Locate the cell with the specified text and output its (x, y) center coordinate. 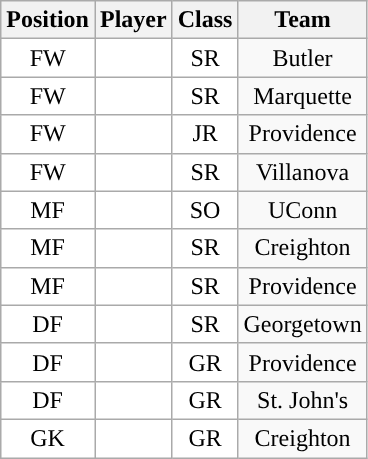
SO (205, 210)
St. John's (302, 400)
GK (48, 438)
Villanova (302, 172)
Team (302, 20)
Marquette (302, 96)
JR (205, 134)
Butler (302, 58)
Position (48, 20)
Georgetown (302, 324)
Class (205, 20)
UConn (302, 210)
Player (133, 20)
